For the text-containing cell, return its midpoint in (X, Y) coordinate format. 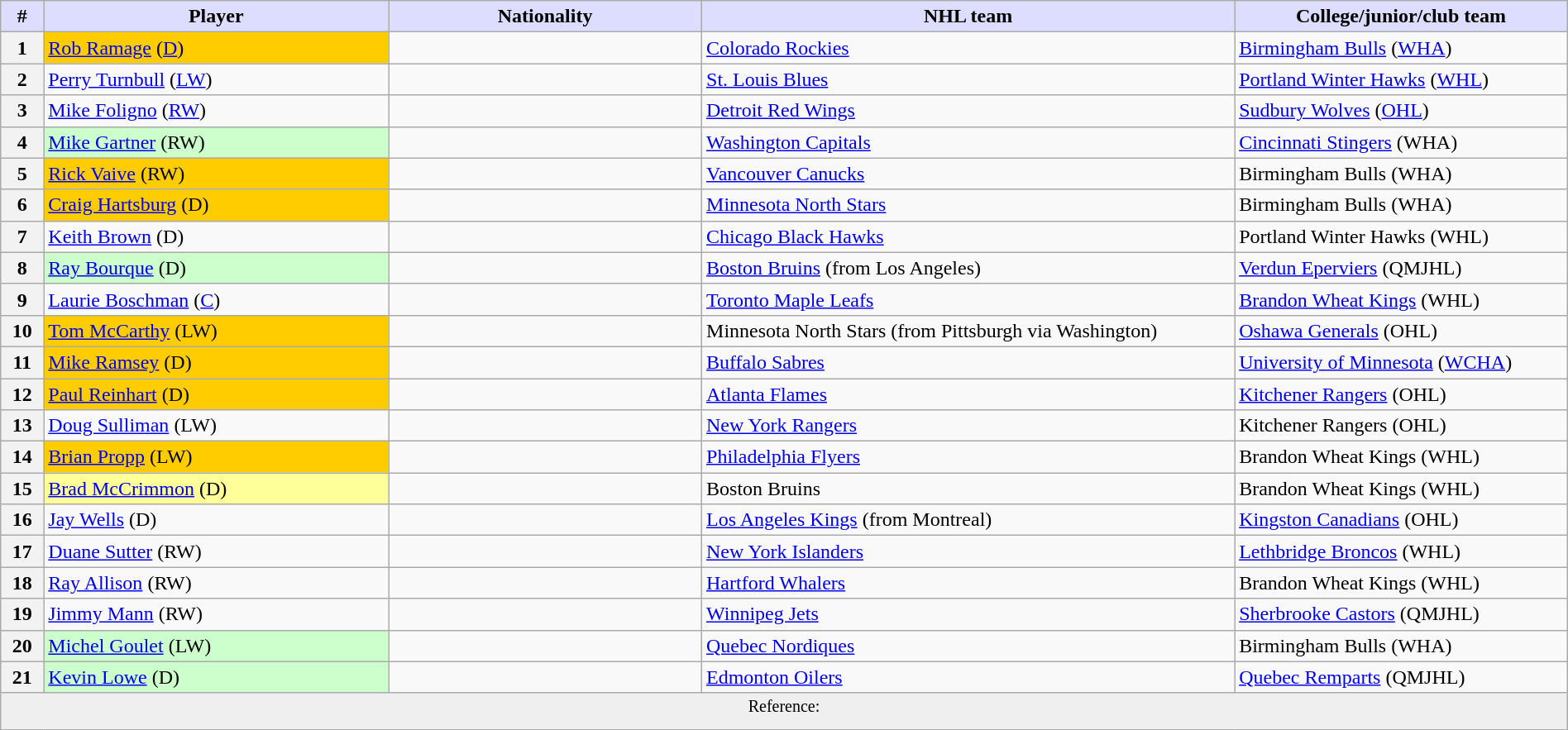
# (22, 17)
Minnesota North Stars (968, 205)
Craig Hartsburg (D) (217, 205)
20 (22, 646)
Verdun Eperviers (QMJHL) (1401, 268)
Laurie Boschman (C) (217, 299)
Perry Turnbull (LW) (217, 79)
Quebec Nordiques (968, 646)
Brian Propp (LW) (217, 457)
16 (22, 520)
Jay Wells (D) (217, 520)
12 (22, 394)
Ray Allison (RW) (217, 583)
St. Louis Blues (968, 79)
Rob Ramage (D) (217, 48)
5 (22, 174)
Doug Sulliman (LW) (217, 426)
Brad McCrimmon (D) (217, 489)
21 (22, 677)
Kevin Lowe (D) (217, 677)
Quebec Remparts (QMJHL) (1401, 677)
New York Islanders (968, 551)
7 (22, 236)
Winnipeg Jets (968, 614)
1 (22, 48)
6 (22, 205)
Los Angeles Kings (from Montreal) (968, 520)
18 (22, 583)
Oshawa Generals (OHL) (1401, 331)
13 (22, 426)
NHL team (968, 17)
Buffalo Sabres (968, 362)
10 (22, 331)
Kingston Canadians (OHL) (1401, 520)
Detroit Red Wings (968, 111)
9 (22, 299)
University of Minnesota (WCHA) (1401, 362)
Paul Reinhart (D) (217, 394)
8 (22, 268)
4 (22, 142)
Tom McCarthy (LW) (217, 331)
Chicago Black Hawks (968, 236)
2 (22, 79)
Mike Ramsey (D) (217, 362)
Cincinnati Stingers (WHA) (1401, 142)
Duane Sutter (RW) (217, 551)
Minnesota North Stars (from Pittsburgh via Washington) (968, 331)
Hartford Whalers (968, 583)
Mike Foligno (RW) (217, 111)
Boston Bruins (968, 489)
14 (22, 457)
17 (22, 551)
Mike Gartner (RW) (217, 142)
Sudbury Wolves (OHL) (1401, 111)
Michel Goulet (LW) (217, 646)
Reference: (784, 711)
Boston Bruins (from Los Angeles) (968, 268)
College/junior/club team (1401, 17)
Edmonton Oilers (968, 677)
Jimmy Mann (RW) (217, 614)
Atlanta Flames (968, 394)
Colorado Rockies (968, 48)
Rick Vaive (RW) (217, 174)
Lethbridge Broncos (WHL) (1401, 551)
3 (22, 111)
Vancouver Canucks (968, 174)
19 (22, 614)
Nationality (546, 17)
15 (22, 489)
Sherbrooke Castors (QMJHL) (1401, 614)
Philadelphia Flyers (968, 457)
Ray Bourque (D) (217, 268)
11 (22, 362)
Washington Capitals (968, 142)
Keith Brown (D) (217, 236)
Toronto Maple Leafs (968, 299)
Player (217, 17)
New York Rangers (968, 426)
